Extract the (X, Y) coordinate from the center of the cell holding the provided text.  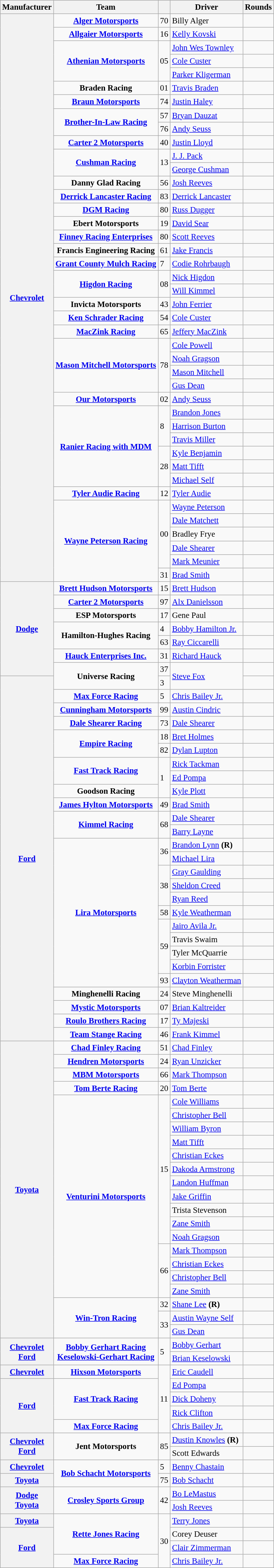
46 (164, 1034)
Shane Lee (R) (206, 1305)
Ty Majeski (206, 1021)
Dale Matchett (206, 521)
42 (164, 1500)
1 (164, 777)
51 (164, 1048)
Kyle Weatherman (206, 913)
Russ Dugger (206, 210)
Empire Racing (106, 743)
Bryan Dauzat (206, 115)
97 (164, 602)
05 (164, 61)
MacZink Racing (106, 331)
Eric Caudell (206, 1372)
Team Stange Racing (106, 1034)
Dustin Knowles (R) (206, 1440)
Will Kimmel (206, 291)
28 (164, 467)
Jake Griffin (206, 1196)
Travis Braden (206, 88)
33 (164, 1325)
Bo LeMastus (206, 1494)
Ebert Motorsports (106, 223)
Rick Tackman (206, 764)
David Sear (206, 223)
Tom Berte Racing (106, 1088)
Driver (206, 7)
Scott Edwards (206, 1453)
Frank Kimmel (206, 1034)
John Wes Townley (206, 48)
7 (164, 264)
Roulo Brothers Racing (106, 1021)
Harrison Burton (206, 426)
40 (164, 142)
Kyle Plott (206, 791)
Jeffery MacZink (206, 331)
73 (164, 723)
Jairo Avila Jr. (206, 926)
Bobby Gerhart Racing Keselowski-Gerhart Racing (106, 1352)
Higdon Racing (106, 284)
Corey Deuser (206, 1534)
George Cushman (206, 169)
Goodson Racing (106, 791)
Benny Chastain (206, 1467)
Cunningham Motorsports (106, 710)
Mark Meunier (206, 561)
Jent Motorsports (106, 1446)
Cole Williams (206, 1102)
Tom Berte (206, 1088)
Jake Francis (206, 251)
Dylan Lupton (206, 751)
Our Motorsports (106, 399)
19 (164, 223)
Alger Motorsports (106, 21)
Travis Swaim (206, 940)
William Byron (206, 1129)
16 (164, 34)
Dodge Toyota (27, 1500)
43 (164, 304)
Bret Holmes (206, 737)
Steve Minghenelli (206, 994)
58 (164, 913)
63 (164, 642)
65 (164, 331)
Bob Schacht Motorsports (106, 1473)
Chad Finley Racing (106, 1048)
Ranier Racing with MDM (106, 446)
Richard Hauck (206, 656)
Derrick Lancaster (206, 196)
Grant County Mulch Racing (106, 264)
82 (164, 751)
Universe Racing (106, 676)
61 (164, 251)
Athenian Motorsports (106, 61)
Dale Shearer Racing (106, 723)
Mason Mitchell (206, 372)
Bobby Hamilton Jr. (206, 629)
3 (164, 683)
Clair Zimmerman (206, 1548)
02 (164, 399)
Kimmel Racing (106, 825)
Chad Finley (206, 1048)
Rette Jones Racing (106, 1534)
Team (106, 7)
Ryan Reed (206, 899)
38 (164, 886)
Bob Schacht (206, 1480)
99 (164, 710)
Hauck Enterprises Inc. (106, 656)
Michael Lira (206, 858)
Gene Paul (206, 615)
49 (164, 804)
Dick Doheny (206, 1399)
Minghenelli Racing (106, 994)
Parker Kligerman (206, 75)
Cole Powell (206, 345)
Derrick Lancaster Racing (106, 196)
18 (164, 737)
Tyler McQuarrie (206, 953)
John Ferrier (206, 304)
Brother-In-Law Racing (106, 122)
Rounds (258, 7)
56 (164, 183)
Tyler Audie Racing (106, 494)
Crosley Sports Group (106, 1500)
Travis Miller (206, 440)
Manufacturer (27, 7)
Braun Motorsports (106, 102)
Michael Self (206, 480)
Alx Danielsson (206, 602)
Terry Jones (206, 1521)
Scott Reeves (206, 237)
Dodge (27, 628)
76 (164, 129)
Cushman Racing (106, 162)
Kelly Kovski (206, 34)
Wayne Peterson (206, 507)
Wayne Peterson Racing (106, 541)
Finney Racing Enterprises (106, 237)
Nick Higdon (206, 278)
Mason Mitchell Motorsports (106, 365)
Brett Hudson (206, 588)
Brian Kaltreider (206, 1007)
11 (164, 1399)
37 (164, 669)
J. J. Pack (206, 156)
Braden Racing (106, 88)
ESP Motorsports (106, 615)
Sheldon Creed (206, 886)
Trista Stevenson (206, 1210)
01 (164, 88)
Austin Cindric (206, 710)
Austin Wayne Self (206, 1318)
Hamilton-Hughes Racing (106, 636)
Landon Huffman (206, 1183)
Brett Hudson Motorsports (106, 588)
07 (164, 1007)
Korbin Forrister (206, 967)
74 (164, 102)
Ken Schrader Racing (106, 318)
Justin Lloyd (206, 142)
Hixson Motorsports (106, 1372)
Codie Rohrbaugh (206, 264)
08 (164, 284)
Hendren Motorsports (106, 1061)
12 (164, 494)
57 (164, 115)
Clayton Weatherman (206, 980)
Mystic Motorsports (106, 1007)
DGM Racing (106, 210)
Steve Fox (206, 676)
8 (164, 426)
Lira Motorsports (106, 913)
Win-Tron Racing (106, 1318)
93 (164, 980)
Francis Engineering Racing (106, 251)
Tyler Audie (206, 494)
Brandon Lynn (R) (206, 845)
Kyle Benjamin (206, 453)
68 (164, 825)
20 (164, 1088)
Billy Alger (206, 21)
78 (164, 365)
Justin Haley (206, 102)
13 (164, 162)
4 (164, 629)
Rick Clifton (206, 1413)
83 (164, 196)
Dakoda Armstrong (206, 1169)
Barry Layne (206, 831)
75 (164, 1480)
30 (164, 1541)
00 (164, 534)
Invicta Motorsports (106, 304)
Bradley Frye (206, 534)
85 (164, 1446)
54 (164, 318)
Bobby Gerhart (206, 1345)
Ryan Unzicker (206, 1061)
Ray Ciccarelli (206, 642)
36 (164, 852)
70 (164, 21)
Allgaier Motorsports (106, 34)
Brian Keselowski (206, 1358)
Gray Gaulding (206, 872)
MBM Motorsports (106, 1075)
Venturini Motorsports (106, 1196)
Danny Glad Racing (106, 183)
59 (164, 946)
32 (164, 1305)
Brandon Jones (206, 413)
James Hylton Motorsports (106, 804)
